Output the [X, Y] coordinate of the center of the cell containing the given text.  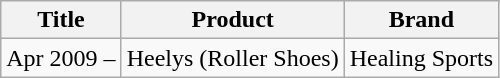
Brand [421, 20]
Healing Sports [421, 58]
Title [61, 20]
Heelys (Roller Shoes) [232, 58]
Product [232, 20]
Apr 2009 – [61, 58]
